Capture the cell that displays the provided text and extract its [X, Y] central coordinate. 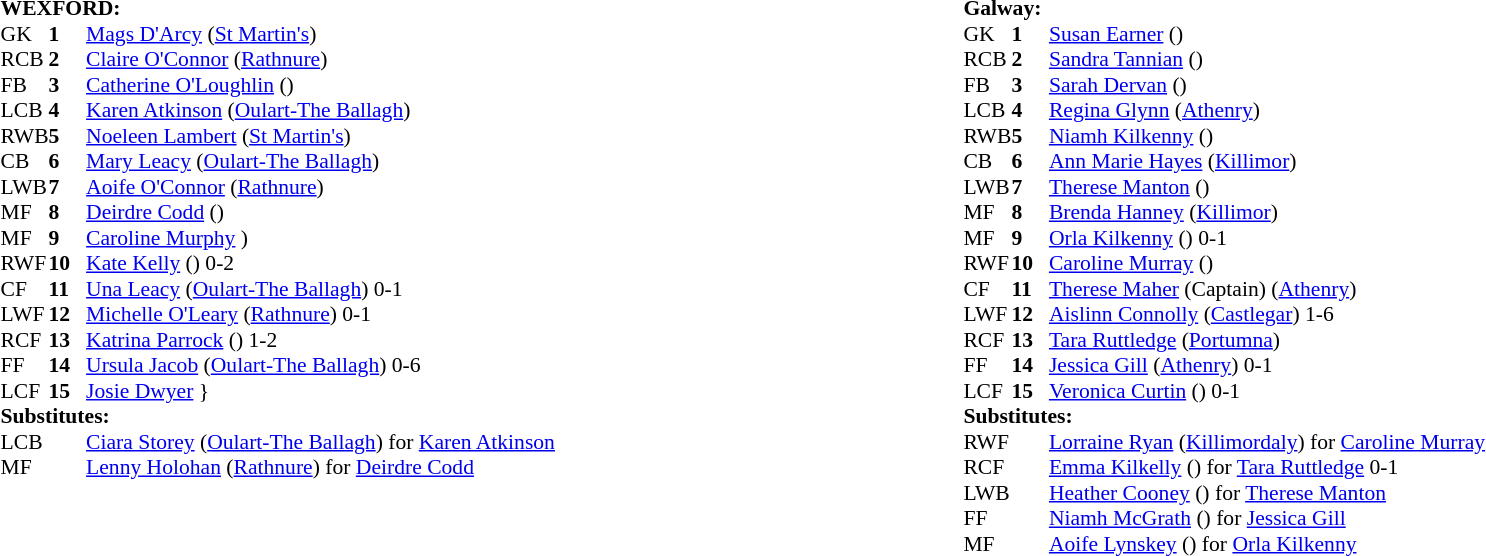
Ciara Storey (Oulart-The Ballagh) for Karen Atkinson [320, 442]
Veronica Curtin () 0-1 [1267, 391]
Regina Glynn (Athenry) [1267, 111]
Jessica Gill (Athenry) 0-1 [1267, 365]
Heather Cooney () for Therese Manton [1267, 493]
Sandra Tannian () [1267, 59]
Susan Earner () [1267, 34]
Orla Kilkenny () 0-1 [1267, 238]
Michelle O'Leary (Rathnure) 0-1 [320, 315]
Catherine O'Loughlin () [320, 85]
Noeleen Lambert (St Martin's) [320, 136]
Aislinn Connolly (Castlegar) 1-6 [1267, 315]
Una Leacy (Oulart-The Ballagh) 0-1 [320, 289]
Karen Atkinson (Oulart-The Ballagh) [320, 111]
Niamh Kilkenny () [1267, 136]
Therese Manton () [1267, 187]
Josie Dwyer } [320, 391]
Caroline Murray () [1267, 263]
Ann Marie Hayes (Killimor) [1267, 161]
Therese Maher (Captain) (Athenry) [1267, 289]
Ursula Jacob (Oulart-The Ballagh) 0-6 [320, 365]
Kate Kelly () 0-2 [320, 263]
Mary Leacy (Oulart-The Ballagh) [320, 161]
Niamh McGrath () for Jessica Gill [1267, 519]
Brenda Hanney (Killimor) [1267, 213]
Claire O'Connor (Rathnure) [320, 59]
Emma Kilkelly () for Tara Ruttledge 0-1 [1267, 467]
Mags D'Arcy (St Martin's) [320, 34]
Tara Ruttledge (Portumna) [1267, 340]
Lenny Holohan (Rathnure) for Deirdre Codd [320, 467]
Sarah Dervan () [1267, 85]
Lorraine Ryan (Killimordaly) for Caroline Murray [1267, 442]
Deirdre Codd () [320, 213]
Caroline Murphy ) [320, 238]
Katrina Parrock () 1-2 [320, 340]
Aoife O'Connor (Rathnure) [320, 187]
